Detect which cell encompasses the target text, then output its [x, y] center coordinate. 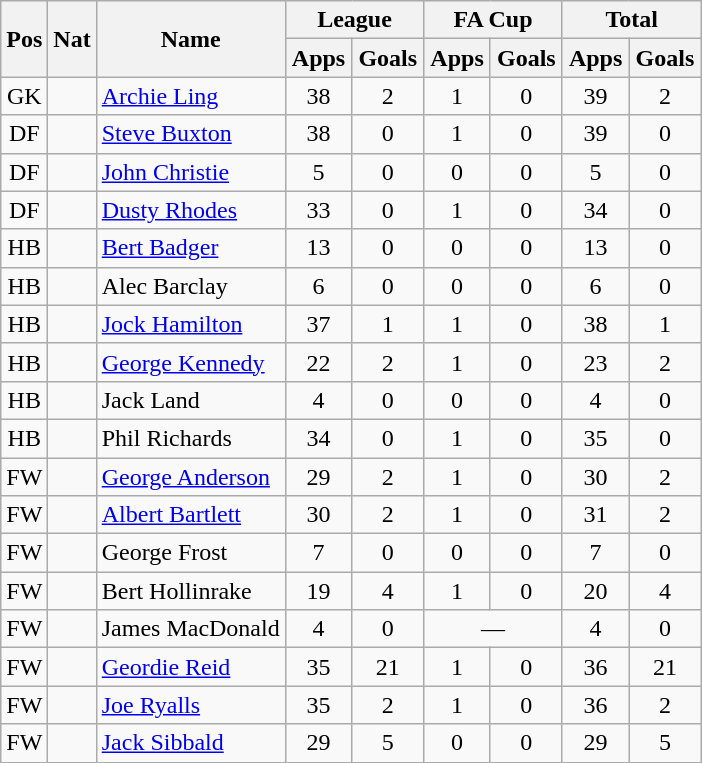
George Anderson [190, 477]
James MacDonald [190, 629]
23 [596, 362]
Archie Ling [190, 96]
Name [190, 39]
20 [596, 591]
Phil Richards [190, 438]
League [354, 20]
Steve Buxton [190, 134]
Pos [24, 39]
22 [318, 362]
37 [318, 324]
— [494, 629]
31 [596, 515]
George Frost [190, 553]
Bert Badger [190, 248]
Jock Hamilton [190, 324]
Alec Barclay [190, 286]
Total [632, 20]
Dusty Rhodes [190, 210]
John Christie [190, 172]
Jack Land [190, 400]
Nat [72, 39]
Jack Sibbald [190, 743]
FA Cup [494, 20]
Bert Hollinrake [190, 591]
GK [24, 96]
19 [318, 591]
33 [318, 210]
Albert Bartlett [190, 515]
Joe Ryalls [190, 705]
George Kennedy [190, 362]
Geordie Reid [190, 667]
